Output the (x, y) coordinate of the center of the cell containing the given text.  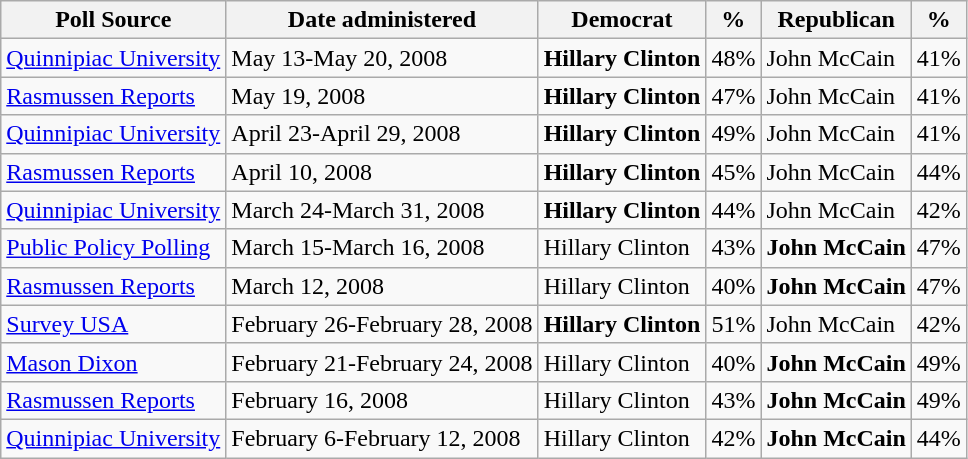
February 21-February 24, 2008 (382, 362)
February 6-February 12, 2008 (382, 438)
Mason Dixon (114, 362)
51% (734, 324)
March 24-March 31, 2008 (382, 210)
Republican (836, 20)
Public Policy Polling (114, 248)
February 16, 2008 (382, 400)
February 26-February 28, 2008 (382, 324)
45% (734, 172)
April 23-April 29, 2008 (382, 134)
March 12, 2008 (382, 286)
Date administered (382, 20)
Survey USA (114, 324)
May 13-May 20, 2008 (382, 58)
March 15-March 16, 2008 (382, 248)
Democrat (622, 20)
48% (734, 58)
May 19, 2008 (382, 96)
Poll Source (114, 20)
April 10, 2008 (382, 172)
